Output the (x, y) coordinate of the center of the cell containing the given text.  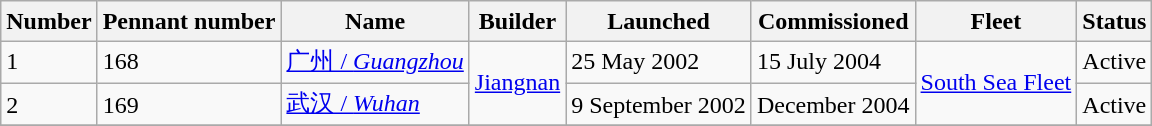
Pennant number (189, 21)
South Sea Fleet (996, 84)
Commissioned (833, 21)
9 September 2002 (659, 104)
168 (189, 62)
Status (1114, 21)
Jiangnan (517, 84)
2 (49, 104)
December 2004 (833, 104)
Launched (659, 21)
Name (375, 21)
广州 / Guangzhou (375, 62)
Number (49, 21)
Fleet (996, 21)
Builder (517, 21)
武汉 / Wuhan (375, 104)
169 (189, 104)
1 (49, 62)
15 July 2004 (833, 62)
25 May 2002 (659, 62)
